Return (X, Y) of the center of cell containing provided text 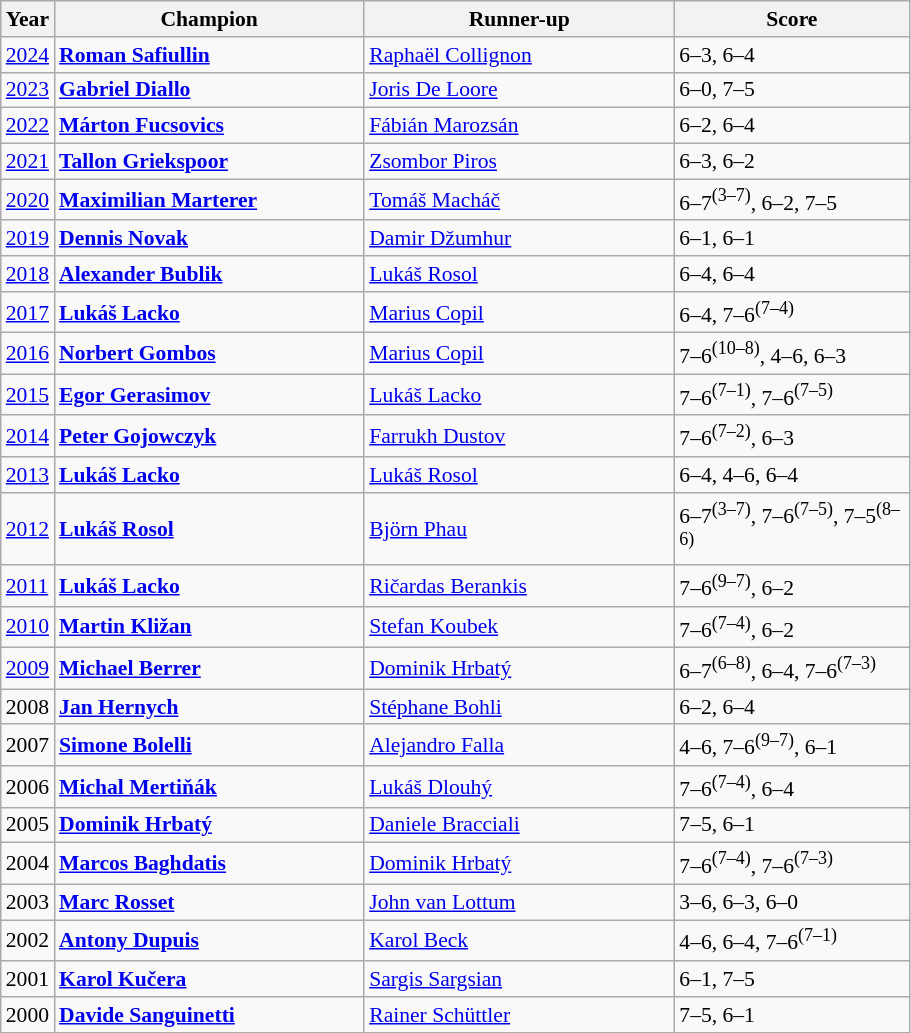
Raphaël Collignon (519, 55)
2003 (28, 902)
6–1, 6–1 (792, 239)
2021 (28, 162)
Farrukh Dustov (519, 436)
7–6(7–1), 7–6(7–5) (792, 394)
2011 (28, 586)
6–4, 6–4 (792, 274)
2019 (28, 239)
2020 (28, 200)
2013 (28, 475)
Karol Kučera (209, 979)
7–6(7–2), 6–3 (792, 436)
Tallon Griekspoor (209, 162)
Joris De Loore (519, 90)
2024 (28, 55)
Peter Gojowczyk (209, 436)
Davide Sanguinetti (209, 1015)
4–6, 7–6(9–7), 6–1 (792, 746)
2015 (28, 394)
Marc Rosset (209, 902)
2012 (28, 530)
2004 (28, 864)
Runner-up (519, 19)
Karol Beck (519, 940)
6–7(6–8), 6–4, 7–6(7–3) (792, 668)
6–7(3–7), 6–2, 7–5 (792, 200)
Gabriel Diallo (209, 90)
Stéphane Bohli (519, 707)
6–3, 6–2 (792, 162)
2001 (28, 979)
2007 (28, 746)
Michal Mertiňák (209, 786)
2018 (28, 274)
Michael Berrer (209, 668)
Fábián Marozsán (519, 126)
2017 (28, 312)
2008 (28, 707)
2006 (28, 786)
6–0, 7–5 (792, 90)
2010 (28, 628)
6–3, 6–4 (792, 55)
Simone Bolelli (209, 746)
Alejandro Falla (519, 746)
2022 (28, 126)
4–6, 6–4, 7–6(7–1) (792, 940)
Sargis Sargsian (519, 979)
Antony Dupuis (209, 940)
7–6(7–4), 6–2 (792, 628)
Champion (209, 19)
Year (28, 19)
2023 (28, 90)
Ričardas Berankis (519, 586)
Egor Gerasimov (209, 394)
Björn Phau (519, 530)
7–6(10–8), 4–6, 6–3 (792, 354)
3–6, 6–3, 6–0 (792, 902)
2002 (28, 940)
Damir Džumhur (519, 239)
6–1, 7–5 (792, 979)
Maximilian Marterer (209, 200)
Márton Fucsovics (209, 126)
6–4, 7–6(7–4) (792, 312)
Lukáš Dlouhý (519, 786)
Norbert Gombos (209, 354)
John van Lottum (519, 902)
7–6(7–4), 7–6(7–3) (792, 864)
2016 (28, 354)
Stefan Koubek (519, 628)
Tomáš Macháč (519, 200)
2005 (28, 825)
Alexander Bublik (209, 274)
2009 (28, 668)
7–6(7–4), 6–4 (792, 786)
Zsombor Piros (519, 162)
Jan Hernych (209, 707)
6–4, 4–6, 6–4 (792, 475)
Marcos Baghdatis (209, 864)
2000 (28, 1015)
Score (792, 19)
7–6(9–7), 6–2 (792, 586)
Rainer Schüttler (519, 1015)
2014 (28, 436)
Martin Kližan (209, 628)
Dennis Novak (209, 239)
6–7(3–7), 7–6(7–5), 7–5(8–6) (792, 530)
Roman Safiullin (209, 55)
Daniele Bracciali (519, 825)
